Return the [X, Y] coordinate for the center point of the cell that contains the specified text.  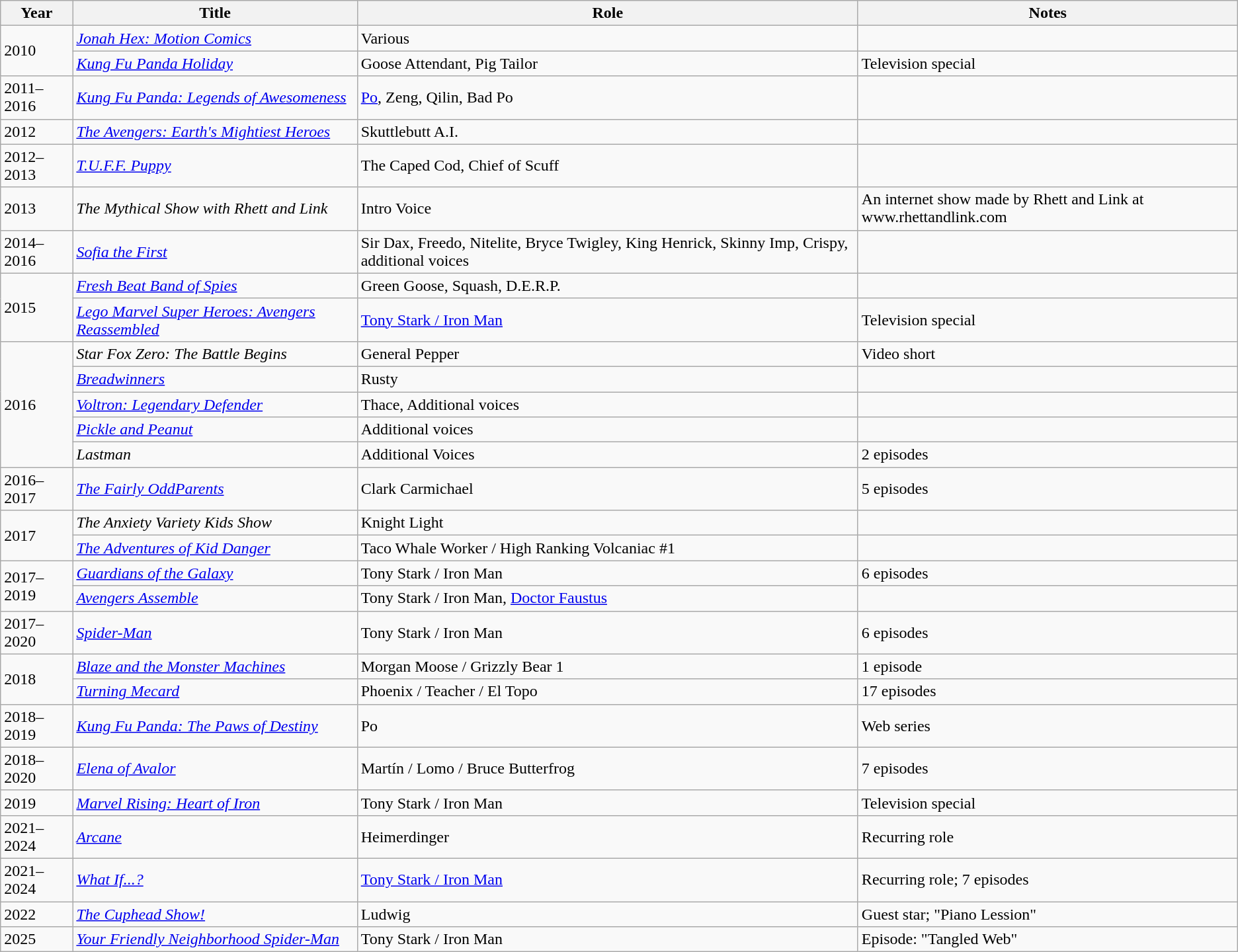
Thace, Additional voices [607, 404]
2018–2019 [37, 726]
2017–2020 [37, 632]
The Mythical Show with Rhett and Link [215, 209]
Tony Stark / Iron Man, Doctor Faustus [607, 598]
2025 [37, 939]
Blaze and the Monster Machines [215, 666]
Title [215, 13]
Spider-Man [215, 632]
Ludwig [607, 914]
Rusty [607, 379]
2019 [37, 803]
2 episodes [1048, 455]
Web series [1048, 726]
Kung Fu Panda Holiday [215, 63]
General Pepper [607, 354]
Lego Marvel Super Heroes: Avengers Reassembled [215, 320]
1 episode [1048, 666]
Sir Dax, Freedo, Nitelite, Bryce Twigley, King Henrick, Skinny Imp, Crispy, additional voices [607, 251]
Po [607, 726]
Turning Mecard [215, 692]
Kung Fu Panda: Legends of Awesomeness [215, 98]
Voltron: Legendary Defender [215, 404]
2013 [37, 209]
Kung Fu Panda: The Paws of Destiny [215, 726]
2012–2013 [37, 165]
Notes [1048, 13]
Guest star; "Piano Lession" [1048, 914]
Intro Voice [607, 209]
5 episodes [1048, 489]
Year [37, 13]
Star Fox Zero: The Battle Begins [215, 354]
2017–2019 [37, 586]
Guardians of the Galaxy [215, 573]
2016 [37, 404]
2010 [37, 51]
Additional voices [607, 430]
Martín / Lomo / Bruce Butterfrog [607, 768]
Elena of Avalor [215, 768]
2015 [37, 307]
Episode: "Tangled Web" [1048, 939]
2012 [37, 132]
Role [607, 13]
2018–2020 [37, 768]
The Anxiety Variety Kids Show [215, 523]
Pickle and Peanut [215, 430]
2017 [37, 535]
The Avengers: Earth's Mightiest Heroes [215, 132]
Fresh Beat Band of Spies [215, 286]
Sofia the First [215, 251]
Recurring role; 7 episodes [1048, 879]
Avengers Assemble [215, 598]
Green Goose, Squash, D.E.R.P. [607, 286]
Video short [1048, 354]
The Cuphead Show! [215, 914]
2022 [37, 914]
Skuttlebutt A.I. [607, 132]
2011–2016 [37, 98]
Goose Attendant, Pig Tailor [607, 63]
2018 [37, 679]
The Fairly OddParents [215, 489]
2014–2016 [37, 251]
Lastman [215, 455]
Your Friendly Neighborhood Spider-Man [215, 939]
What If...? [215, 879]
Heimerdinger [607, 837]
Morgan Moose / Grizzly Bear 1 [607, 666]
An internet show made by Rhett and Link at www.rhettandlink.com [1048, 209]
Additional Voices [607, 455]
The Caped Cod, Chief of Scuff [607, 165]
Clark Carmichael [607, 489]
The Adventures of Kid Danger [215, 548]
Arcane [215, 837]
Po, Zeng, Qilin, Bad Po [607, 98]
2016–2017 [37, 489]
Marvel Rising: Heart of Iron [215, 803]
Various [607, 38]
Recurring role [1048, 837]
Phoenix / Teacher / El Topo [607, 692]
7 episodes [1048, 768]
17 episodes [1048, 692]
T.U.F.F. Puppy [215, 165]
Breadwinners [215, 379]
Knight Light [607, 523]
Taco Whale Worker / High Ranking Volcaniac #1 [607, 548]
Jonah Hex: Motion Comics [215, 38]
